For the text-containing cell, return its midpoint in (X, Y) coordinate format. 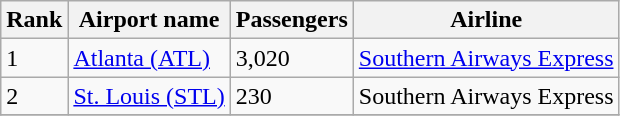
St. Louis (STL) (149, 96)
2 (34, 96)
230 (292, 96)
Airline (486, 20)
1 (34, 58)
Rank (34, 20)
Atlanta (ATL) (149, 58)
Passengers (292, 20)
3,020 (292, 58)
Airport name (149, 20)
